Detect which cell encompasses the target text, then output its (x, y) center coordinate. 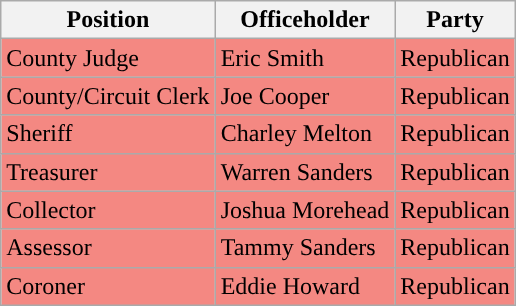
Charley Melton (305, 134)
Eric Smith (305, 58)
Eddie Howard (305, 286)
Assessor (108, 248)
Warren Sanders (305, 172)
Officeholder (305, 20)
Joe Cooper (305, 96)
Treasurer (108, 172)
Tammy Sanders (305, 248)
Sheriff (108, 134)
Party (455, 20)
County/Circuit Clerk (108, 96)
Coroner (108, 286)
Joshua Morehead (305, 210)
Collector (108, 210)
County Judge (108, 58)
Position (108, 20)
